Determine the (x, y) coordinate at the center of the cell enclosing the given text.  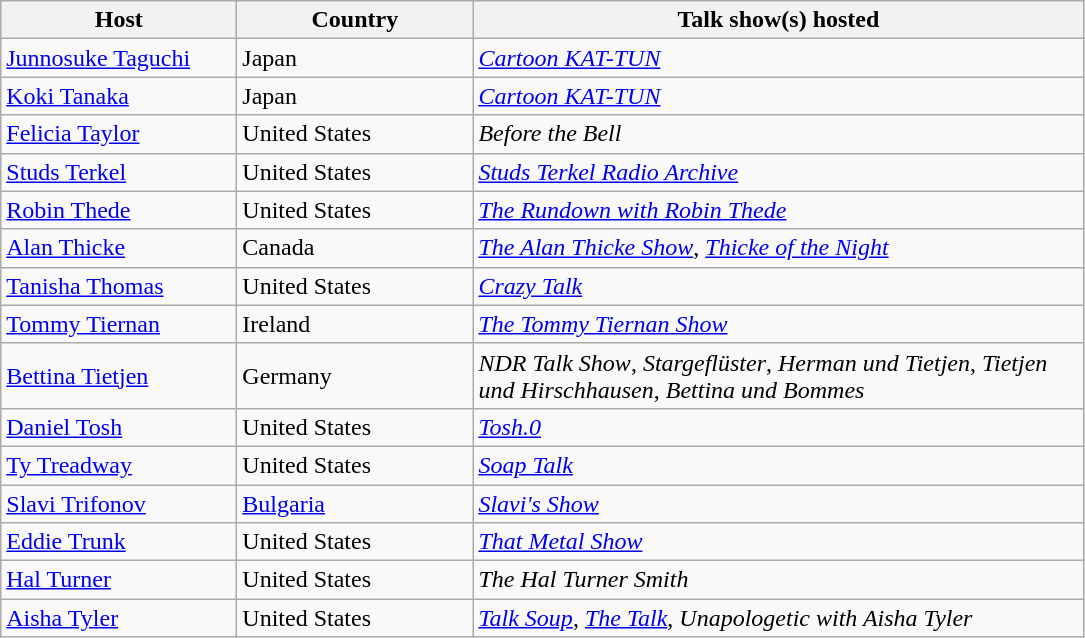
Aisha Tyler (119, 618)
NDR Talk Show, Stargeflüster, Herman und Tietjen, Tietjen und Hirschhausen, Bettina und Bommes (778, 376)
Tanisha Thomas (119, 286)
Junnosuke Taguchi (119, 58)
Canada (355, 248)
Ireland (355, 324)
Daniel Tosh (119, 427)
Bulgaria (355, 503)
The Alan Thicke Show, Thicke of the Night (778, 248)
Felicia Taylor (119, 134)
Before the Bell (778, 134)
Talk show(s) hosted (778, 20)
Ty Treadway (119, 465)
Studs Terkel Radio Archive (778, 172)
Hal Turner (119, 580)
The Hal Turner Smith (778, 580)
Studs Terkel (119, 172)
Germany (355, 376)
Crazy Talk (778, 286)
Tosh.0 (778, 427)
Tommy Tiernan (119, 324)
Alan Thicke (119, 248)
Bettina Tietjen (119, 376)
Soap Talk (778, 465)
Robin Thede (119, 210)
Talk Soup, The Talk, Unapologetic with Aisha Tyler (778, 618)
Host (119, 20)
Slavi Trifonov (119, 503)
That Metal Show (778, 542)
The Tommy Tiernan Show (778, 324)
Slavi's Show (778, 503)
Country (355, 20)
Eddie Trunk (119, 542)
The Rundown with Robin Thede (778, 210)
Koki Tanaka (119, 96)
